Detect which cell encompasses the target text, then output its [x, y] center coordinate. 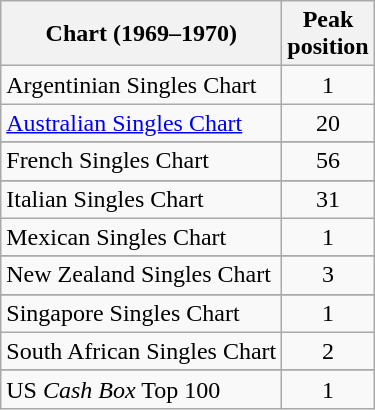
Chart (1969–1970) [142, 34]
56 [328, 161]
US Cash Box Top 100 [142, 389]
Singapore Singles Chart [142, 313]
Peakposition [328, 34]
Australian Singles Chart [142, 123]
3 [328, 275]
French Singles Chart [142, 161]
31 [328, 199]
20 [328, 123]
New Zealand Singles Chart [142, 275]
Italian Singles Chart [142, 199]
2 [328, 351]
South African Singles Chart [142, 351]
Mexican Singles Chart [142, 237]
Argentinian Singles Chart [142, 85]
